Provide the (x, y) coordinate of the cell's center where the given text is located.  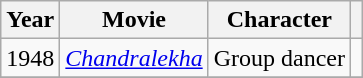
1948 (30, 58)
Character (279, 20)
Year (30, 20)
Chandralekha (134, 58)
Movie (134, 20)
Group dancer (279, 58)
